From the cell containing the given text, extract its center point as (X, Y) coordinate. 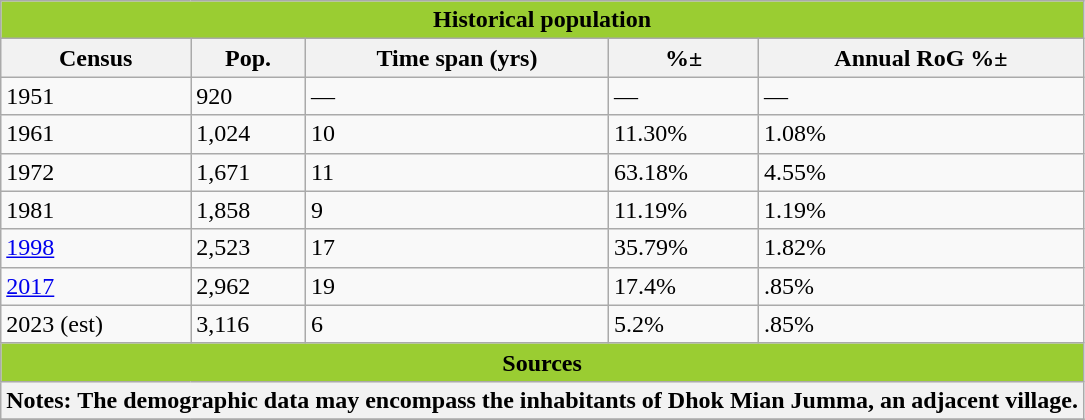
10 (456, 134)
Time span (yrs) (456, 58)
Notes: The demographic data may encompass the inhabitants of Dhok Mian Jumma, an adjacent village. (542, 400)
Historical population (542, 20)
5.2% (684, 324)
17 (456, 248)
1.08% (920, 134)
63.18% (684, 172)
1,024 (248, 134)
Census (96, 58)
1981 (96, 210)
2023 (est) (96, 324)
1998 (96, 248)
2,962 (248, 286)
3,116 (248, 324)
Sources (542, 362)
Annual RoG %± (920, 58)
11 (456, 172)
2017 (96, 286)
920 (248, 96)
11.30% (684, 134)
35.79% (684, 248)
6 (456, 324)
Pop. (248, 58)
1,858 (248, 210)
1972 (96, 172)
4.55% (920, 172)
19 (456, 286)
1,671 (248, 172)
1.19% (920, 210)
2,523 (248, 248)
1.82% (920, 248)
1961 (96, 134)
17.4% (684, 286)
11.19% (684, 210)
%± (684, 58)
1951 (96, 96)
9 (456, 210)
